Determine the (x, y) coordinate at the center of the cell enclosing the given text.  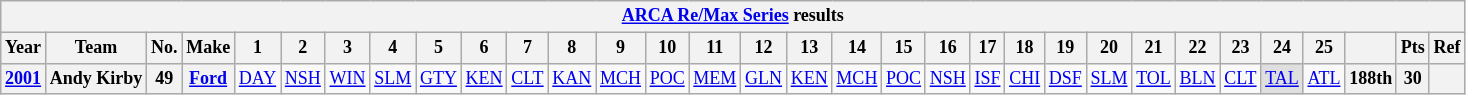
15 (904, 48)
KAN (572, 78)
Ford (208, 78)
GTY (439, 78)
20 (1109, 48)
8 (572, 48)
11 (715, 48)
1 (257, 48)
5 (439, 48)
GLN (764, 78)
16 (948, 48)
ISF (988, 78)
23 (1240, 48)
10 (667, 48)
Andy Kirby (96, 78)
CHI (1025, 78)
DSF (1065, 78)
BLN (1198, 78)
MEM (715, 78)
WIN (348, 78)
18 (1025, 48)
No. (164, 48)
7 (528, 48)
TOL (1154, 78)
22 (1198, 48)
24 (1282, 48)
DAY (257, 78)
3 (348, 48)
4 (393, 48)
6 (484, 48)
ATL (1324, 78)
ARCA Re/Max Series results (733, 16)
9 (621, 48)
Year (24, 48)
TAL (1282, 78)
14 (857, 48)
2001 (24, 78)
17 (988, 48)
19 (1065, 48)
2 (302, 48)
12 (764, 48)
21 (1154, 48)
Pts (1412, 48)
188th (1371, 78)
30 (1412, 78)
49 (164, 78)
25 (1324, 48)
Ref (1447, 48)
Team (96, 48)
13 (809, 48)
Make (208, 48)
